Determine the [X, Y] coordinate at the center of the cell enclosing the given text.  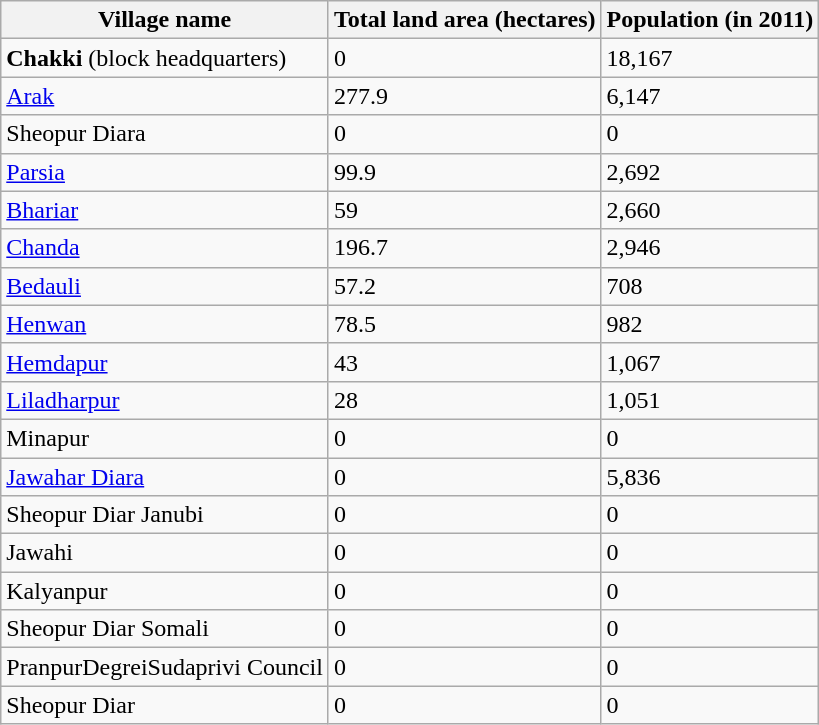
982 [710, 324]
2,946 [710, 248]
Bhariar [165, 210]
Chanda [165, 248]
28 [464, 400]
Liladharpur [165, 400]
Sheopur Diar [165, 705]
99.9 [464, 172]
6,147 [710, 96]
Jawahar Diara [165, 477]
Total land area (hectares) [464, 20]
708 [710, 286]
Jawahi [165, 553]
Arak [165, 96]
1,067 [710, 362]
Chakki (block headquarters) [165, 58]
196.7 [464, 248]
Bedauli [165, 286]
1,051 [710, 400]
2,660 [710, 210]
PranpurDegreiSudaprivi Council [165, 667]
59 [464, 210]
Kalyanpur [165, 591]
Parsia [165, 172]
43 [464, 362]
2,692 [710, 172]
18,167 [710, 58]
57.2 [464, 286]
Sheopur Diar Somali [165, 629]
Sheopur Diara [165, 134]
Sheopur Diar Janubi [165, 515]
Hemdapur [165, 362]
277.9 [464, 96]
Minapur [165, 438]
Henwan [165, 324]
Village name [165, 20]
5,836 [710, 477]
78.5 [464, 324]
Population (in 2011) [710, 20]
